Scan for the cell matching the given text and deliver its (x, y) coordinate at center. 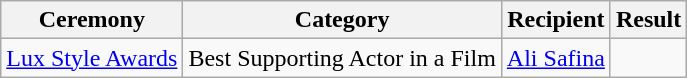
Result (648, 20)
Recipient (556, 20)
Ceremony (92, 20)
Category (342, 20)
Ali Safina (556, 58)
Best Supporting Actor in a Film (342, 58)
Lux Style Awards (92, 58)
